Output the [X, Y] coordinate of the center of the cell containing the given text.  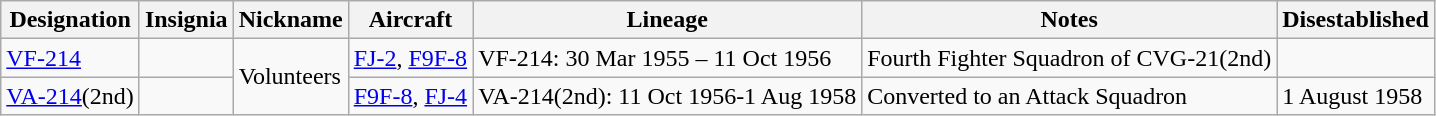
F9F-8, FJ-4 [410, 96]
Insignia [186, 20]
Fourth Fighter Squadron of CVG-21(2nd) [1070, 58]
Converted to an Attack Squadron [1070, 96]
Lineage [668, 20]
VA-214(2nd) [70, 96]
Notes [1070, 20]
VF-214: 30 Mar 1955 – 11 Oct 1956 [668, 58]
Disestablished [1356, 20]
FJ-2, F9F-8 [410, 58]
VA-214(2nd): 11 Oct 1956-1 Aug 1958 [668, 96]
Designation [70, 20]
1 August 1958 [1356, 96]
Nickname [290, 20]
VF-214 [70, 58]
Volunteers [290, 77]
Aircraft [410, 20]
